Find where the given text appears and provide that cell's center as (x, y) coordinate. 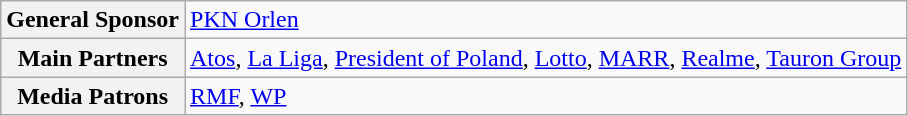
PKN Orlen (545, 20)
General Sponsor (93, 20)
Main Partners (93, 58)
RMF, WP (545, 96)
Media Patrons (93, 96)
Atos, La Liga, President of Poland, Lotto, MARR, Realme, Tauron Group (545, 58)
